Pinpoint the cell where the given text exists, returning its [x, y] midpoint coordinate. 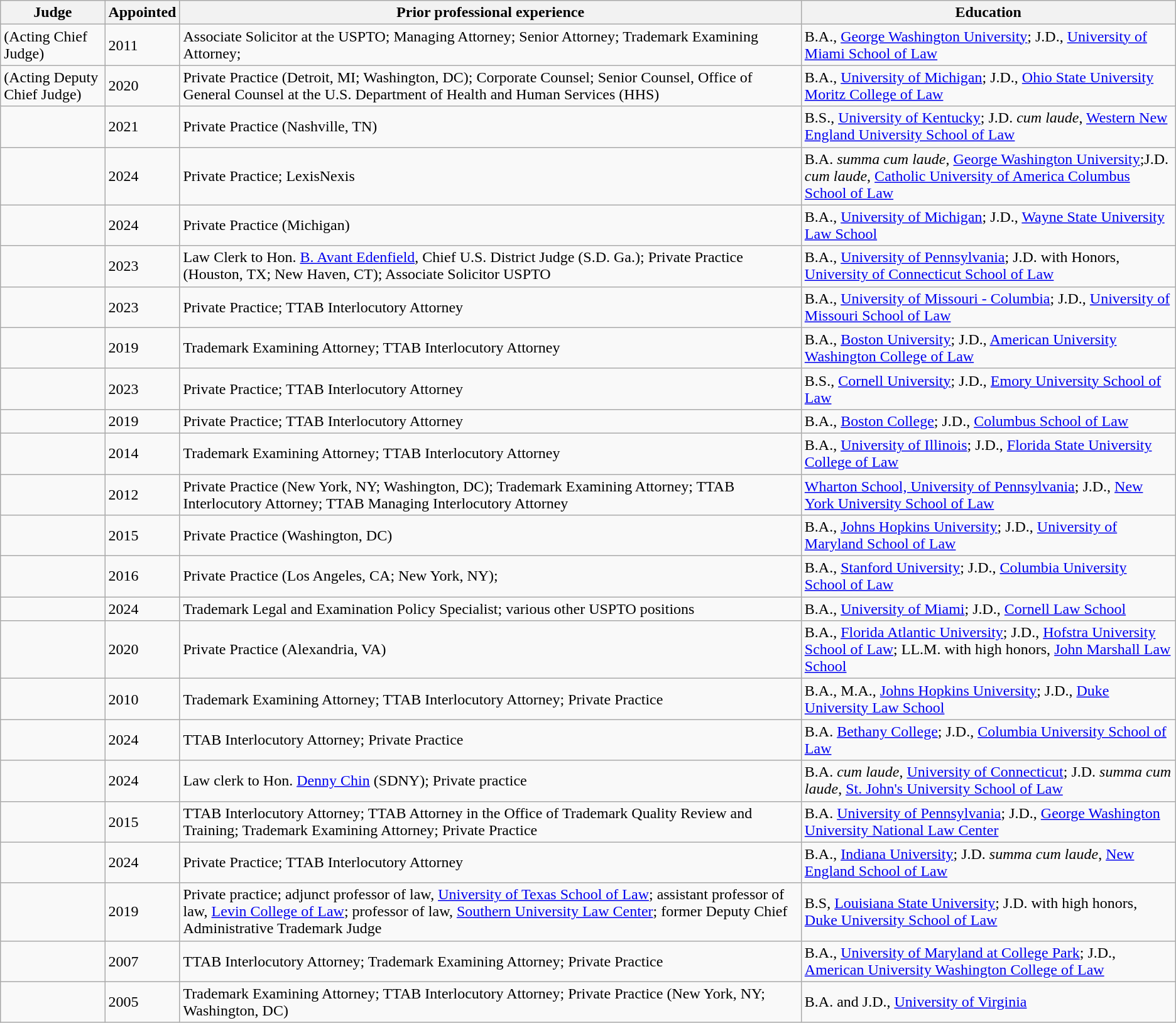
2016 [142, 577]
B.A., University of Michigan; J.D., Ohio State University Moritz College of Law [988, 85]
Law Clerk to Hon. B. Avant Edenfield, Chief U.S. District Judge (S.D. Ga.); Private Practice (Houston, TX; New Haven, CT); Associate Solicitor USPTO [490, 266]
TTAB Interlocutory Attorney; TTAB Attorney in the Office of Trademark Quality Review and Training; Trademark Examining Attorney; Private Practice [490, 822]
B.A., George Washington University; J.D., University of Miami School of Law [988, 45]
Private Practice; LexisNexis [490, 176]
(Acting Deputy Chief Judge) [53, 85]
B.A., University of Michigan; J.D., Wayne State University Law School [988, 225]
B.A. Bethany College; J.D., Columbia University School of Law [988, 740]
2021 [142, 127]
Trademark Examining Attorney; TTAB Interlocutory Attorney; Private Practice (New York, NY; Washington, DC) [490, 1002]
Private Practice (Nashville, TN) [490, 127]
2011 [142, 45]
Associate Solicitor at the USPTO; Managing Attorney; Senior Attorney; Trademark Examining Attorney; [490, 45]
B.A. University of Pennsylvania; J.D., George Washington University National Law Center [988, 822]
Private Practice (Michigan) [490, 225]
2012 [142, 494]
B.A., Indiana University; J.D. summa cum laude, New England School of Law [988, 862]
B.A., University of Maryland at College Park; J.D., American University Washington College of Law [988, 961]
2010 [142, 699]
Prior professional experience [490, 13]
Trademark Examining Attorney; TTAB Interlocutory Attorney; Private Practice [490, 699]
B.A. and J.D., University of Virginia [988, 1002]
TTAB Interlocutory Attorney; Private Practice [490, 740]
Judge [53, 13]
Private Practice (New York, NY; Washington, DC); Trademark Examining Attorney; TTAB Interlocutory Attorney; TTAB Managing Interlocutory Attorney [490, 494]
TTAB Interlocutory Attorney; Trademark Examining Attorney; Private Practice [490, 961]
B.A., Johns Hopkins University; J.D., University of Maryland School of Law [988, 535]
Private Practice (Los Angeles, CA; New York, NY); [490, 577]
B.A., Boston University; J.D., American University Washington College of Law [988, 348]
B.A., University of Pennsylvania; J.D. with Honors, University of Connecticut School of Law [988, 266]
2014 [142, 454]
B.A., University of Miami; J.D., Cornell Law School [988, 609]
Law clerk to Hon. Denny Chin (SDNY); Private practice [490, 780]
B.A., Boston College; J.D., Columbus School of Law [988, 421]
Private Practice (Alexandria, VA) [490, 650]
2005 [142, 1002]
B.A., Florida Atlantic University; J.D., Hofstra University School of Law; LL.M. with high honors, John Marshall Law School [988, 650]
B.A., University of Illinois; J.D., Florida State University College of Law [988, 454]
B.A. cum laude, University of Connecticut; J.D. summa cum laude, St. John's University School of Law [988, 780]
(Acting Chief Judge) [53, 45]
Education [988, 13]
2007 [142, 961]
B.A., Stanford University; J.D., Columbia University School of Law [988, 577]
B.S., Cornell University; J.D., Emory University School of Law [988, 388]
Appointed [142, 13]
B.A., M.A., Johns Hopkins University; J.D., Duke University Law School [988, 699]
B.S., University of Kentucky; J.D. cum laude, Western New England University School of Law [988, 127]
B.A., University of Missouri - Columbia; J.D., University of Missouri School of Law [988, 307]
B.A. summa cum laude, George Washington University;J.D. cum laude, Catholic University of America Columbus School of Law [988, 176]
Private Practice (Washington, DC) [490, 535]
Wharton School, University of Pennsylvania; J.D., New York University School of Law [988, 494]
B.S, Louisiana State University; J.D. with high honors, Duke University School of Law [988, 912]
Trademark Legal and Examination Policy Specialist; various other USPTO positions [490, 609]
